Find where the given text appears and provide that cell's center as (x, y) coordinate. 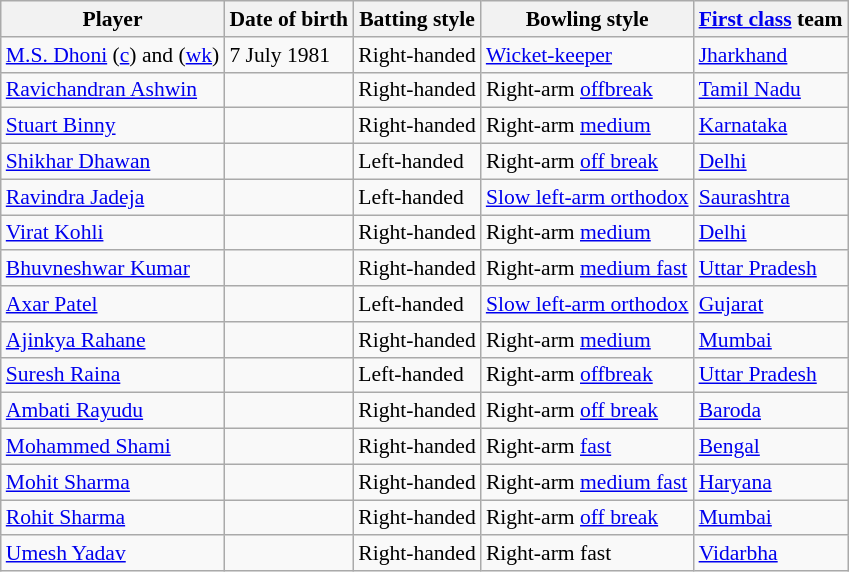
Haryana (771, 482)
Karnataka (771, 126)
First class team (771, 19)
Bengal (771, 447)
Shikhar Dhawan (113, 162)
Gujarat (771, 304)
Virat Kohli (113, 233)
Saurashtra (771, 197)
7 July 1981 (288, 55)
Tamil Nadu (771, 90)
Date of birth (288, 19)
Bhuvneshwar Kumar (113, 269)
Axar Patel (113, 304)
M.S. Dhoni (c) and (wk) (113, 55)
Stuart Binny (113, 126)
Ambati Rayudu (113, 411)
Jharkhand (771, 55)
Ravichandran Ashwin (113, 90)
Mohammed Shami (113, 447)
Umesh Yadav (113, 554)
Ajinkya Rahane (113, 340)
Mohit Sharma (113, 482)
Batting style (417, 19)
Wicket-keeper (588, 55)
Rohit Sharma (113, 518)
Ravindra Jadeja (113, 197)
Vidarbha (771, 554)
Suresh Raina (113, 375)
Baroda (771, 411)
Player (113, 19)
Bowling style (588, 19)
